Find where the given text appears and provide that cell's center as (X, Y) coordinate. 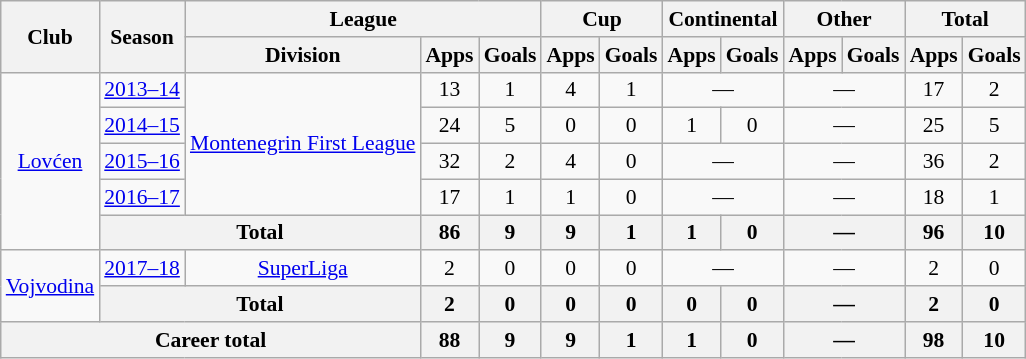
Career total (211, 340)
2015–16 (142, 162)
36 (934, 162)
32 (449, 162)
13 (449, 90)
86 (449, 233)
96 (934, 233)
Montenegrin First League (303, 143)
Lovćen (50, 161)
Vojvodina (50, 286)
Division (303, 55)
Season (142, 36)
Other (844, 19)
SuperLiga (303, 269)
18 (934, 197)
88 (449, 340)
24 (449, 126)
Cup (602, 19)
2014–15 (142, 126)
2017–18 (142, 269)
2016–17 (142, 197)
98 (934, 340)
2013–14 (142, 90)
25 (934, 126)
Continental (724, 19)
League (364, 19)
Club (50, 36)
